Scan for the cell matching the given text and deliver its [X, Y] coordinate at center. 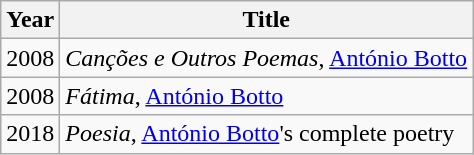
Fátima, António Botto [266, 96]
Year [30, 20]
Canções e Outros Poemas, António Botto [266, 58]
Title [266, 20]
Poesia, António Botto's complete poetry [266, 134]
2018 [30, 134]
